Return the [x, y] coordinate for the center point of the cell that contains the specified text.  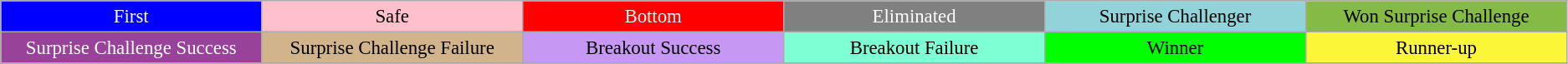
Surprise Challenger [1176, 17]
Won Surprise Challenge [1437, 17]
Breakout Failure [915, 48]
Eliminated [915, 17]
Surprise Challenge Failure [392, 48]
First [131, 17]
Safe [392, 17]
Surprise Challenge Success [131, 48]
Runner-up [1437, 48]
Breakout Success [653, 48]
Bottom [653, 17]
Winner [1176, 48]
